Output the (x, y) coordinate of the center of the cell containing the given text.  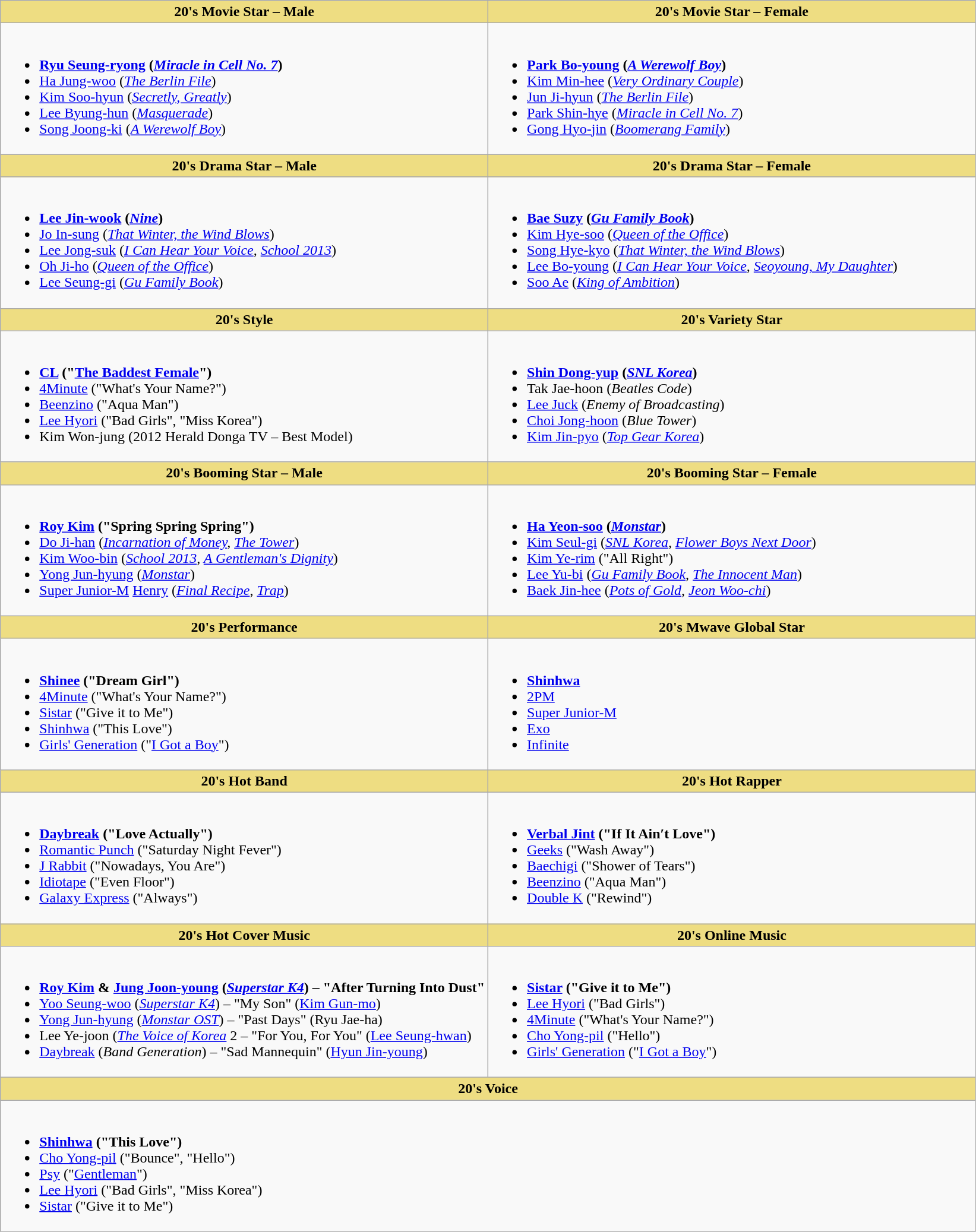
Shinhwa ("This Love")Cho Yong-pil ("Bounce", "Hello")Psy ("Gentleman")Lee Hyori ("Bad Girls", "Miss Korea")Sistar ("Give it to Me") (488, 1166)
20's Variety Star (732, 319)
Shinee ("Dream Girl")4Minute ("What's Your Name?")Sistar ("Give it to Me")Shinhwa ("This Love")Girls' Generation ("I Got a Boy") (245, 704)
20's Booming Star – Female (732, 473)
20's Movie Star – Male (245, 12)
Verbal Jint ("If It Ain′t Love")Geeks ("Wash Away")Baechigi ("Shower of Tears")Beenzino ("Aqua Man")Double K ("Rewind") (732, 857)
20's Movie Star – Female (732, 12)
20's Online Music (732, 935)
20's Booming Star – Male (245, 473)
20's Voice (488, 1089)
20's Hot Cover Music (245, 935)
20's Style (245, 319)
20's Hot Rapper (732, 781)
20's Drama Star – Male (245, 166)
20's Mwave Global Star (732, 627)
20's Performance (245, 627)
20's Drama Star – Female (732, 166)
Shinhwa2PMSuper Junior-MExoInfinite (732, 704)
Daybreak ("Love Actually")Romantic Punch ("Saturday Night Fever")J Rabbit ("Nowadays, You Are")Idiotape ("Even Floor")Galaxy Express ("Always") (245, 857)
Sistar ("Give it to Me")Lee Hyori ("Bad Girls")4Minute ("What's Your Name?")Cho Yong-pil ("Hello")Girls' Generation ("I Got a Boy") (732, 1012)
Shin Dong-yup (SNL Korea)Tak Jae-hoon (Beatles Code)Lee Juck (Enemy of Broadcasting)Choi Jong-hoon (Blue Tower)Kim Jin-pyo (Top Gear Korea) (732, 397)
20's Hot Band (245, 781)
